Determine the [x, y] coordinate at the center of the cell enclosing the given text.  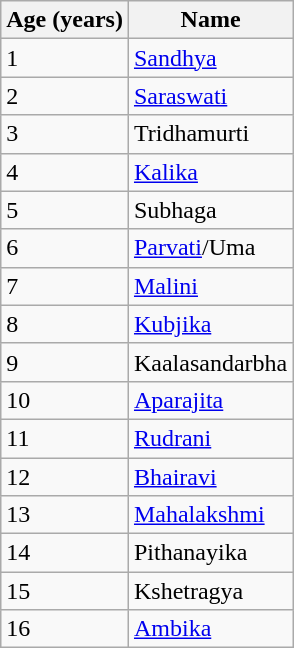
Sandhya [210, 58]
7 [65, 286]
10 [65, 400]
Ambika [210, 629]
Parvati/Uma [210, 248]
Rudrani [210, 438]
Kubjika [210, 324]
16 [65, 629]
6 [65, 248]
Name [210, 20]
Kaalasandarbha [210, 362]
Age (years) [65, 20]
5 [65, 210]
Pithanayika [210, 553]
Subhaga [210, 210]
4 [65, 172]
Mahalakshmi [210, 515]
Aparajita [210, 400]
Kshetragya [210, 591]
15 [65, 591]
11 [65, 438]
3 [65, 134]
Bhairavi [210, 477]
Saraswati [210, 96]
14 [65, 553]
12 [65, 477]
2 [65, 96]
Malini [210, 286]
8 [65, 324]
Tridhamurti [210, 134]
1 [65, 58]
9 [65, 362]
Kalika [210, 172]
13 [65, 515]
